Scan for the cell matching the given text and deliver its [X, Y] coordinate at center. 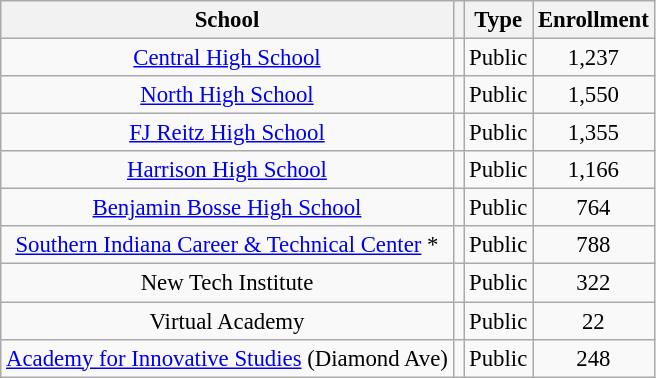
New Tech Institute [227, 283]
322 [594, 283]
Enrollment [594, 20]
1,166 [594, 170]
School [227, 20]
Harrison High School [227, 170]
Virtual Academy [227, 321]
22 [594, 321]
Academy for Innovative Studies (Diamond Ave) [227, 358]
Benjamin Bosse High School [227, 208]
248 [594, 358]
Central High School [227, 58]
North High School [227, 95]
1,355 [594, 133]
Type [498, 20]
1,550 [594, 95]
788 [594, 245]
FJ Reitz High School [227, 133]
Southern Indiana Career & Technical Center * [227, 245]
1,237 [594, 58]
764 [594, 208]
